Provide the (X, Y) coordinate of the cell's center where the given text is located.  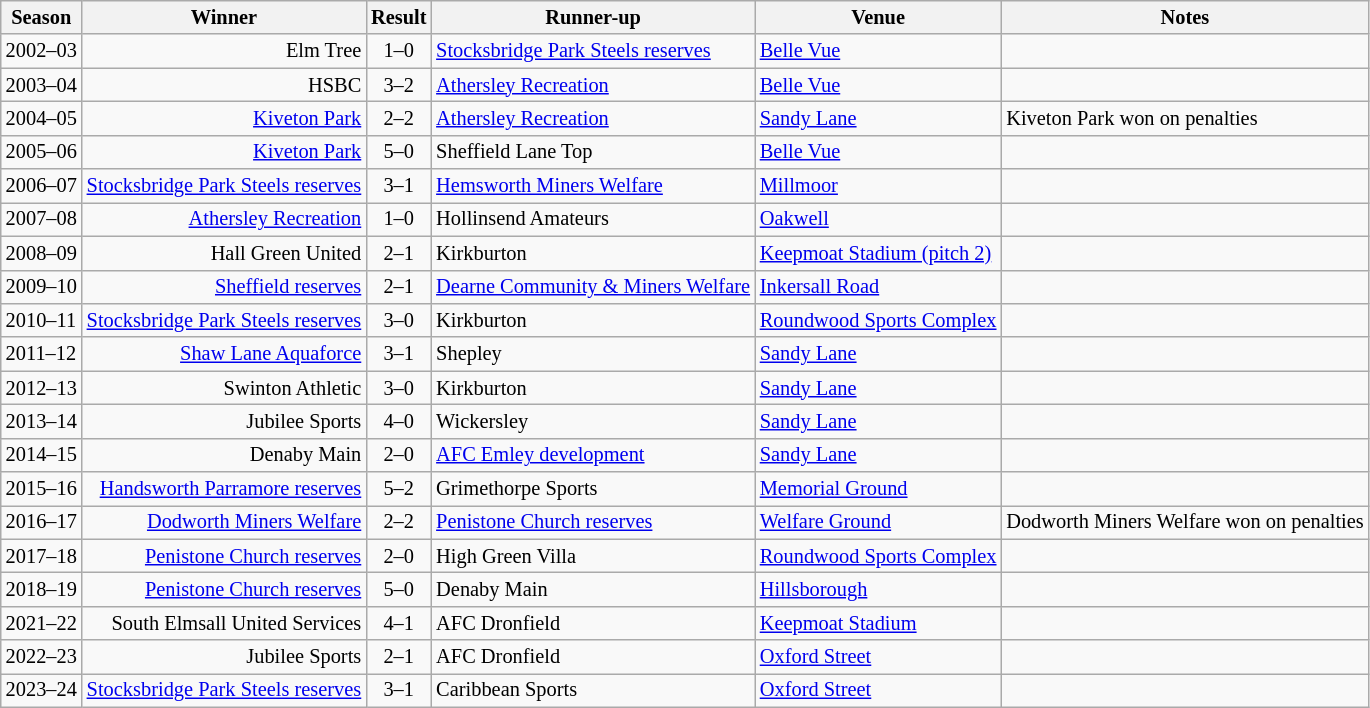
2003–04 (42, 85)
Elm Tree (224, 51)
High Green Villa (593, 556)
2010–11 (42, 320)
3–2 (398, 85)
2008–09 (42, 253)
Sheffield reserves (224, 287)
Sheffield Lane Top (593, 152)
4–1 (398, 623)
Notes (1184, 17)
Hollinsend Amateurs (593, 219)
Shaw Lane Aquaforce (224, 354)
Keepmoat Stadium (pitch 2) (878, 253)
2004–05 (42, 118)
2009–10 (42, 287)
Venue (878, 17)
HSBC (224, 85)
Season (42, 17)
Dodworth Miners Welfare won on penalties (1184, 522)
4–0 (398, 421)
2002–03 (42, 51)
2023–24 (42, 690)
Welfare Ground (878, 522)
2015–16 (42, 489)
Swinton Athletic (224, 388)
2012–13 (42, 388)
2013–14 (42, 421)
Kiveton Park won on penalties (1184, 118)
Hemsworth Miners Welfare (593, 186)
5–2 (398, 489)
Millmoor (878, 186)
2005–06 (42, 152)
Wickersley (593, 421)
2018–19 (42, 589)
Grimethorpe Sports (593, 489)
2022–23 (42, 657)
Dearne Community & Miners Welfare (593, 287)
2006–07 (42, 186)
2016–17 (42, 522)
2017–18 (42, 556)
Hillsborough (878, 589)
Inkersall Road (878, 287)
Oakwell (878, 219)
Memorial Ground (878, 489)
Dodworth Miners Welfare (224, 522)
Winner (224, 17)
2021–22 (42, 623)
South Elmsall United Services (224, 623)
2011–12 (42, 354)
Shepley (593, 354)
Hall Green United (224, 253)
2007–08 (42, 219)
Handsworth Parramore reserves (224, 489)
2014–15 (42, 455)
Caribbean Sports (593, 690)
Runner-up (593, 17)
AFC Emley development (593, 455)
Keepmoat Stadium (878, 623)
Result (398, 17)
